Find where the given text appears and provide that cell's center as (x, y) coordinate. 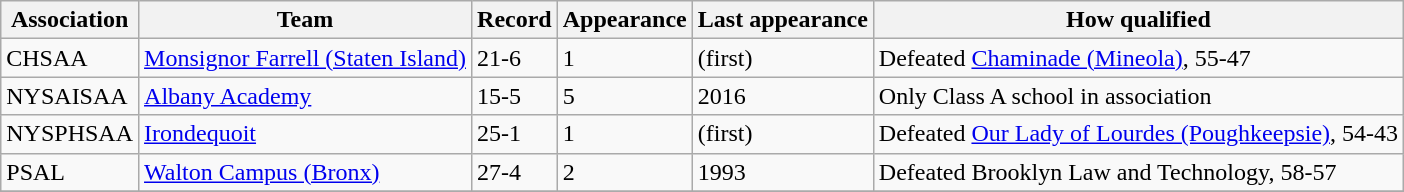
Association (70, 20)
PSAL (70, 172)
5 (624, 96)
Defeated Our Lady of Lourdes (Poughkeepsie), 54-43 (1138, 134)
NYSAISAA (70, 96)
Monsignor Farrell (Staten Island) (306, 58)
Only Class A school in association (1138, 96)
2016 (782, 96)
Albany Academy (306, 96)
Defeated Brooklyn Law and Technology, 58-57 (1138, 172)
Appearance (624, 20)
How qualified (1138, 20)
CHSAA (70, 58)
Irondequoit (306, 134)
Last appearance (782, 20)
Defeated Chaminade (Mineola), 55-47 (1138, 58)
25-1 (515, 134)
Walton Campus (Bronx) (306, 172)
2 (624, 172)
1993 (782, 172)
27-4 (515, 172)
NYSPHSAA (70, 134)
15-5 (515, 96)
Team (306, 20)
Record (515, 20)
21-6 (515, 58)
